Output the (x, y) coordinate of the center of the cell containing the given text.  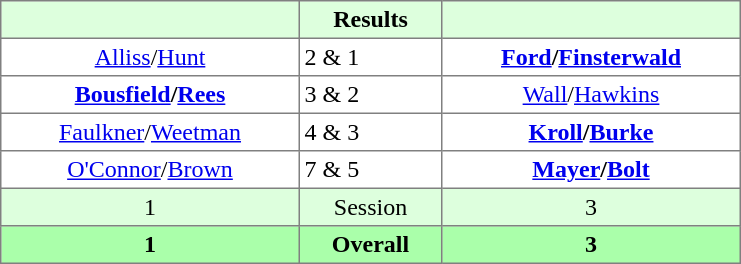
O'Connor/Brown (150, 170)
Session (370, 207)
3 & 2 (370, 95)
7 & 5 (370, 170)
Overall (370, 245)
Kroll/Burke (591, 132)
2 & 1 (370, 57)
Alliss/Hunt (150, 57)
Ford/Finsterwald (591, 57)
4 & 3 (370, 132)
Bousfield/Rees (150, 95)
Results (370, 20)
Mayer/Bolt (591, 170)
Wall/Hawkins (591, 95)
Faulkner/Weetman (150, 132)
